Provide the (X, Y) coordinate of the cell's center where the given text is located.  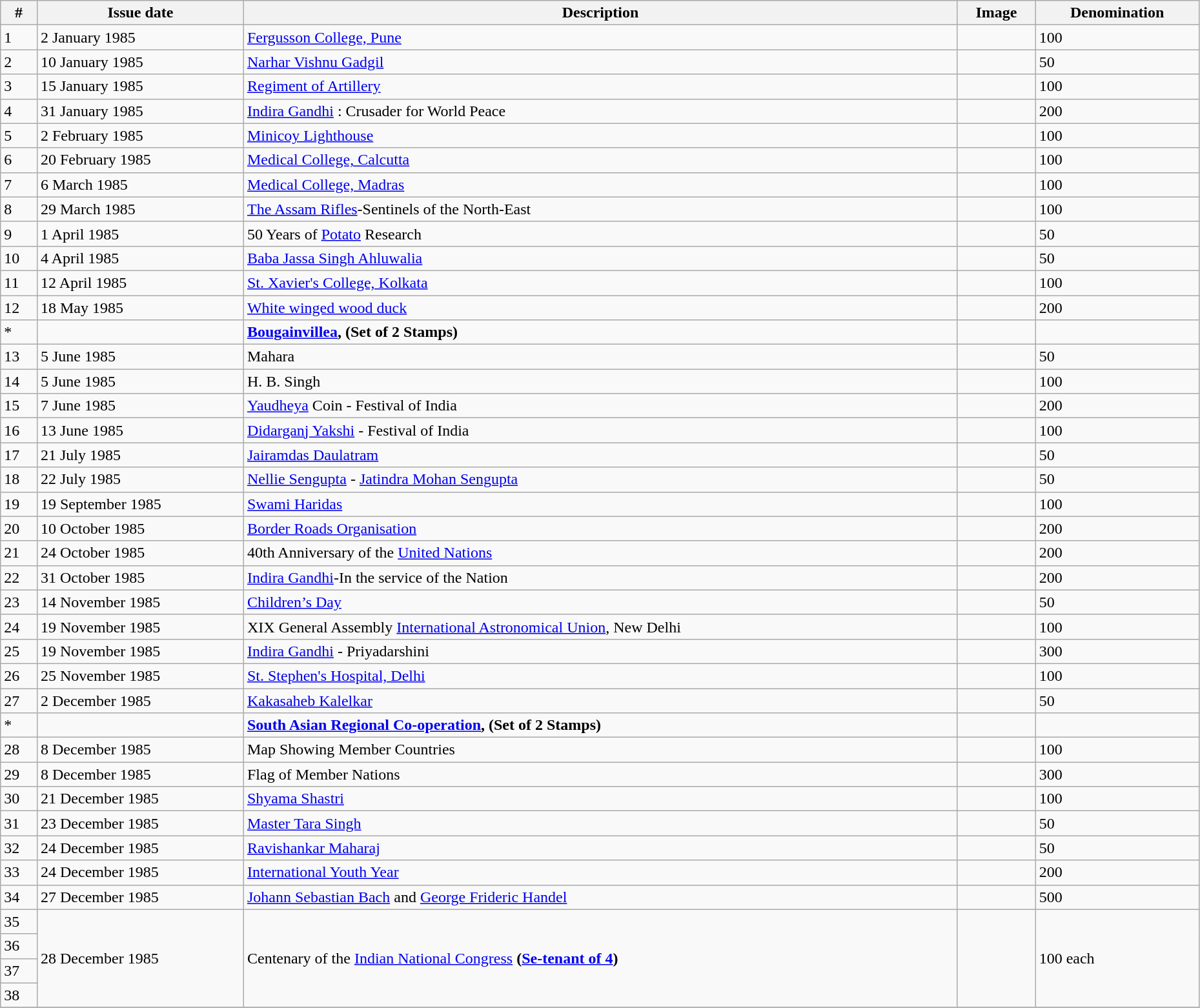
Didarganj Yakshi - Festival of India (600, 430)
Indira Gandhi - Priyadarshini (600, 651)
28 December 1985 (140, 958)
21 (19, 553)
24 (19, 627)
Map Showing Member Countries (600, 750)
17 (19, 455)
Swami Haridas (600, 504)
18 (19, 479)
Ravishankar Maharaj (600, 848)
Narhar Vishnu Gadgil (600, 62)
23 (19, 602)
22 (19, 578)
4 April 1985 (140, 258)
Children’s Day (600, 602)
29 (19, 774)
Minicoy Lighthouse (600, 136)
International Youth Year (600, 872)
White winged wood duck (600, 308)
35 (19, 922)
10 January 1985 (140, 62)
24 October 1985 (140, 553)
Indira Gandhi-In the service of the Nation (600, 578)
1 April 1985 (140, 234)
4 (19, 111)
9 (19, 234)
Indira Gandhi : Crusader for World Peace (600, 111)
1 (19, 37)
21 July 1985 (140, 455)
14 November 1985 (140, 602)
Description (600, 13)
Kakasaheb Kalelkar (600, 700)
50 Years of Potato Research (600, 234)
5 (19, 136)
St. Stephen's Hospital, Delhi (600, 676)
10 October 1985 (140, 529)
27 December 1985 (140, 897)
15 January 1985 (140, 86)
Nellie Sengupta - Jatindra Mohan Sengupta (600, 479)
19 (19, 504)
31 January 1985 (140, 111)
23 December 1985 (140, 823)
# (19, 13)
2 December 1985 (140, 700)
Bougainvillea, (Set of 2 Stamps) (600, 332)
Johann Sebastian Bach and George Frideric Handel (600, 897)
6 (19, 160)
Baba Jassa Singh Ahluwalia (600, 258)
32 (19, 848)
12 (19, 308)
27 (19, 700)
37 (19, 971)
Fergusson College, Pune (600, 37)
500 (1117, 897)
21 December 1985 (140, 799)
7 June 1985 (140, 406)
Border Roads Organisation (600, 529)
20 February 1985 (140, 160)
34 (19, 897)
Shyama Shastri (600, 799)
St. Xavier's College, Kolkata (600, 283)
10 (19, 258)
29 March 1985 (140, 209)
38 (19, 995)
13 (19, 357)
Jairamdas Daulatram (600, 455)
18 May 1985 (140, 308)
2 (19, 62)
3 (19, 86)
Centenary of the Indian National Congress (Se-tenant of 4) (600, 958)
25 (19, 651)
11 (19, 283)
Denomination (1117, 13)
XIX General Assembly International Astronomical Union, New Delhi (600, 627)
28 (19, 750)
26 (19, 676)
16 (19, 430)
22 July 1985 (140, 479)
12 April 1985 (140, 283)
30 (19, 799)
Image (997, 13)
Yaudheya Coin - Festival of India (600, 406)
14 (19, 381)
25 November 1985 (140, 676)
20 (19, 529)
33 (19, 872)
Issue date (140, 13)
13 June 1985 (140, 430)
19 September 1985 (140, 504)
The Assam Rifles-Sentinels of the North-East (600, 209)
8 (19, 209)
31 October 1985 (140, 578)
100 each (1117, 958)
36 (19, 946)
2 January 1985 (140, 37)
Master Tara Singh (600, 823)
Medical College, Madras (600, 185)
7 (19, 185)
Mahara (600, 357)
Medical College, Calcutta (600, 160)
2 February 1985 (140, 136)
H. B. Singh (600, 381)
15 (19, 406)
South Asian Regional Co-operation, (Set of 2 Stamps) (600, 725)
40th Anniversary of the United Nations (600, 553)
Regiment of Artillery (600, 86)
6 March 1985 (140, 185)
Flag of Member Nations (600, 774)
31 (19, 823)
